Return (x, y) of the center of cell containing provided text 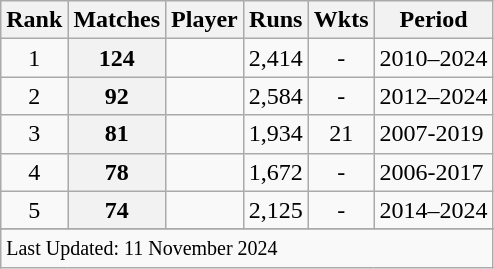
Matches (117, 20)
Runs (276, 20)
Wkts (341, 20)
2,584 (276, 96)
Player (205, 20)
2,125 (276, 210)
Period (434, 20)
78 (117, 172)
124 (117, 58)
4 (34, 172)
3 (34, 134)
2007-2019 (434, 134)
1 (34, 58)
2 (34, 96)
81 (117, 134)
2006-2017 (434, 172)
5 (34, 210)
1,934 (276, 134)
21 (341, 134)
2014–2024 (434, 210)
2,414 (276, 58)
2012–2024 (434, 96)
Last Updated: 11 November 2024 (247, 248)
92 (117, 96)
1,672 (276, 172)
74 (117, 210)
2010–2024 (434, 58)
Rank (34, 20)
